Return the [X, Y] coordinate for the center point of the cell that contains the specified text.  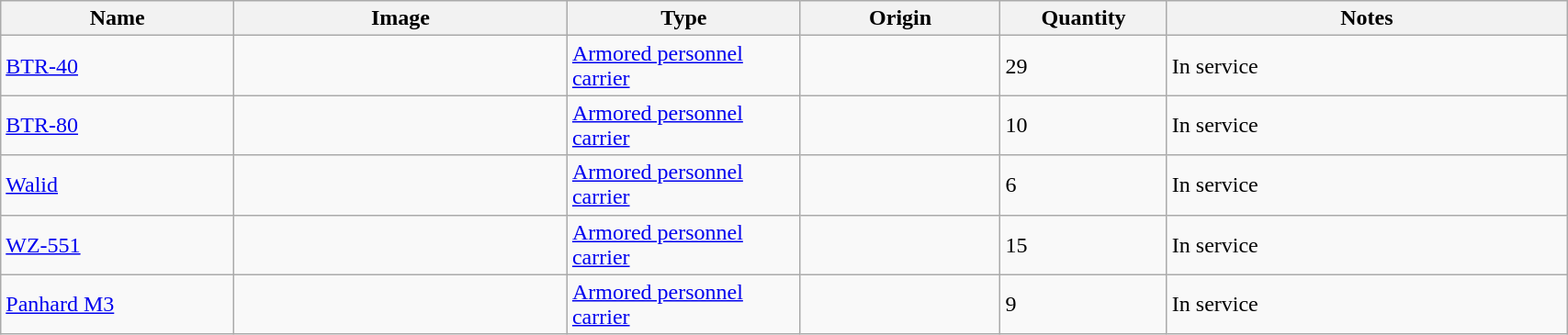
Walid [118, 185]
15 [1084, 244]
9 [1084, 305]
10 [1084, 125]
Name [118, 18]
WZ-551 [118, 244]
Panhard M3 [118, 305]
Image [400, 18]
Origin [900, 18]
6 [1084, 185]
Notes [1367, 18]
Quantity [1084, 18]
BTR-40 [118, 66]
Type [683, 18]
BTR-80 [118, 125]
29 [1084, 66]
